Find where the given text appears and provide that cell's center as [X, Y] coordinate. 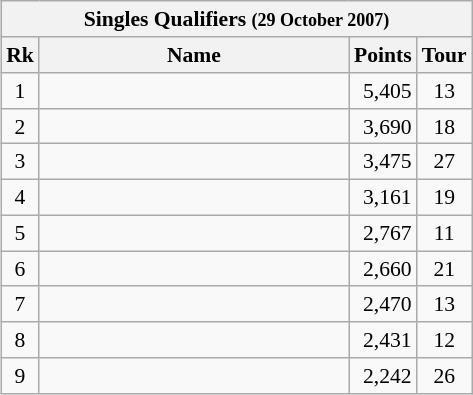
5 [20, 233]
2,660 [383, 269]
8 [20, 340]
Points [383, 55]
27 [444, 162]
4 [20, 197]
3 [20, 162]
1 [20, 91]
Tour [444, 55]
18 [444, 126]
6 [20, 269]
2 [20, 126]
2,470 [383, 304]
Singles Qualifiers (29 October 2007) [236, 19]
11 [444, 233]
26 [444, 376]
2,242 [383, 376]
12 [444, 340]
21 [444, 269]
3,690 [383, 126]
Name [194, 55]
9 [20, 376]
3,161 [383, 197]
19 [444, 197]
3,475 [383, 162]
2,431 [383, 340]
7 [20, 304]
Rk [20, 55]
2,767 [383, 233]
5,405 [383, 91]
